Scan for the cell matching the given text and deliver its [x, y] coordinate at center. 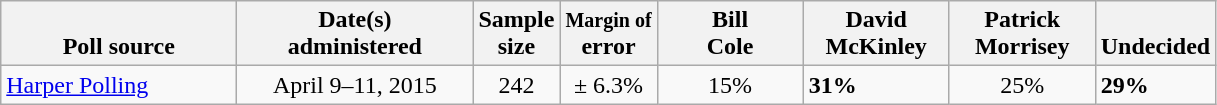
Samplesize [516, 34]
April 9–11, 2015 [355, 85]
29% [1155, 85]
31% [876, 85]
Date(s)administered [355, 34]
± 6.3% [608, 85]
BillCole [730, 34]
DavidMcKinley [876, 34]
Poll source [119, 34]
242 [516, 85]
Undecided [1155, 34]
Margin oferror [608, 34]
Harper Polling [119, 85]
25% [1022, 85]
PatrickMorrisey [1022, 34]
15% [730, 85]
